Extract the [X, Y] coordinate from the center of the cell holding the provided text.  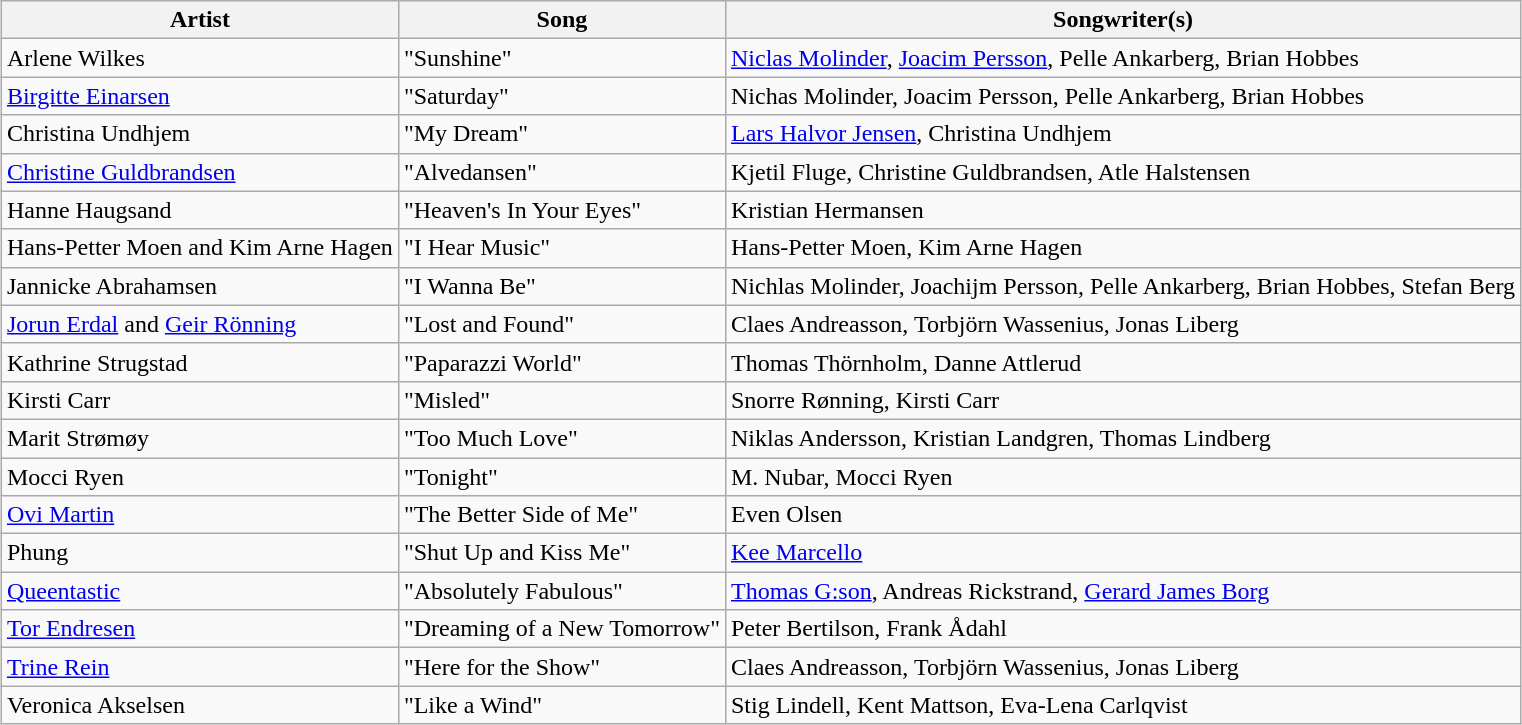
"My Dream" [562, 134]
Thomas G:son, Andreas Rickstrand, Gerard James Borg [1122, 591]
Ovi Martin [200, 515]
Birgitte Einarsen [200, 96]
Mocci Ryen [200, 477]
"Too Much Love" [562, 438]
Christine Guldbrandsen [200, 172]
Trine Rein [200, 667]
"The Better Side of Me" [562, 515]
Kathrine Strugstad [200, 362]
"Lost and Found" [562, 324]
"Tonight" [562, 477]
Peter Bertilson, Frank Ådahl [1122, 629]
Nichas Molinder, Joacim Persson, Pelle Ankarberg, Brian Hobbes [1122, 96]
Arlene Wilkes [200, 58]
Hanne Haugsand [200, 210]
"Absolutely Fabulous" [562, 591]
Kee Marcello [1122, 553]
"Here for the Show" [562, 667]
Lars Halvor Jensen, Christina Undhjem [1122, 134]
"Shut Up and Kiss Me" [562, 553]
Nichlas Molinder, Joachijm Persson, Pelle Ankarberg, Brian Hobbes, Stefan Berg [1122, 286]
Hans-Petter Moen and Kim Arne Hagen [200, 248]
"Saturday" [562, 96]
Kirsti Carr [200, 400]
Song [562, 20]
Kjetil Fluge, Christine Guldbrandsen, Atle Halstensen [1122, 172]
Snorre Rønning, Kirsti Carr [1122, 400]
Niklas Andersson, Kristian Landgren, Thomas Lindberg [1122, 438]
Kristian Hermansen [1122, 210]
Christina Undhjem [200, 134]
Jannicke Abrahamsen [200, 286]
Phung [200, 553]
"I Wanna Be" [562, 286]
Songwriter(s) [1122, 20]
Jorun Erdal and Geir Rönning [200, 324]
M. Nubar, Mocci Ryen [1122, 477]
"Paparazzi World" [562, 362]
"Heaven's In Your Eyes" [562, 210]
"Alvedansen" [562, 172]
"Like a Wind" [562, 705]
Queentastic [200, 591]
Even Olsen [1122, 515]
Artist [200, 20]
"I Hear Music" [562, 248]
"Dreaming of a New Tomorrow" [562, 629]
Marit Strømøy [200, 438]
Stig Lindell, Kent Mattson, Eva-Lena Carlqvist [1122, 705]
Hans-Petter Moen, Kim Arne Hagen [1122, 248]
Veronica Akselsen [200, 705]
"Sunshine" [562, 58]
"Misled" [562, 400]
Niclas Molinder, Joacim Persson, Pelle Ankarberg, Brian Hobbes [1122, 58]
Tor Endresen [200, 629]
Thomas Thörnholm, Danne Attlerud [1122, 362]
